Pinpoint the cell where the given text exists, returning its (X, Y) midpoint coordinate. 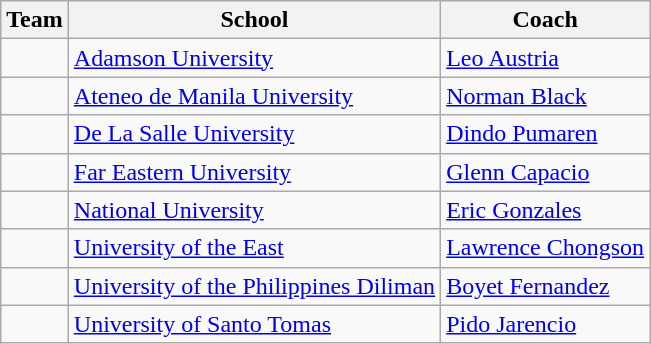
Adamson University (254, 58)
Pido Jarencio (546, 324)
Far Eastern University (254, 172)
Leo Austria (546, 58)
University of Santo Tomas (254, 324)
Eric Gonzales (546, 210)
Dindo Pumaren (546, 134)
University of the East (254, 248)
De La Salle University (254, 134)
Boyet Fernandez (546, 286)
Norman Black (546, 96)
Lawrence Chongson (546, 248)
School (254, 20)
National University (254, 210)
Coach (546, 20)
Team (35, 20)
University of the Philippines Diliman (254, 286)
Glenn Capacio (546, 172)
Ateneo de Manila University (254, 96)
